Find where the given text appears and provide that cell's center as [x, y] coordinate. 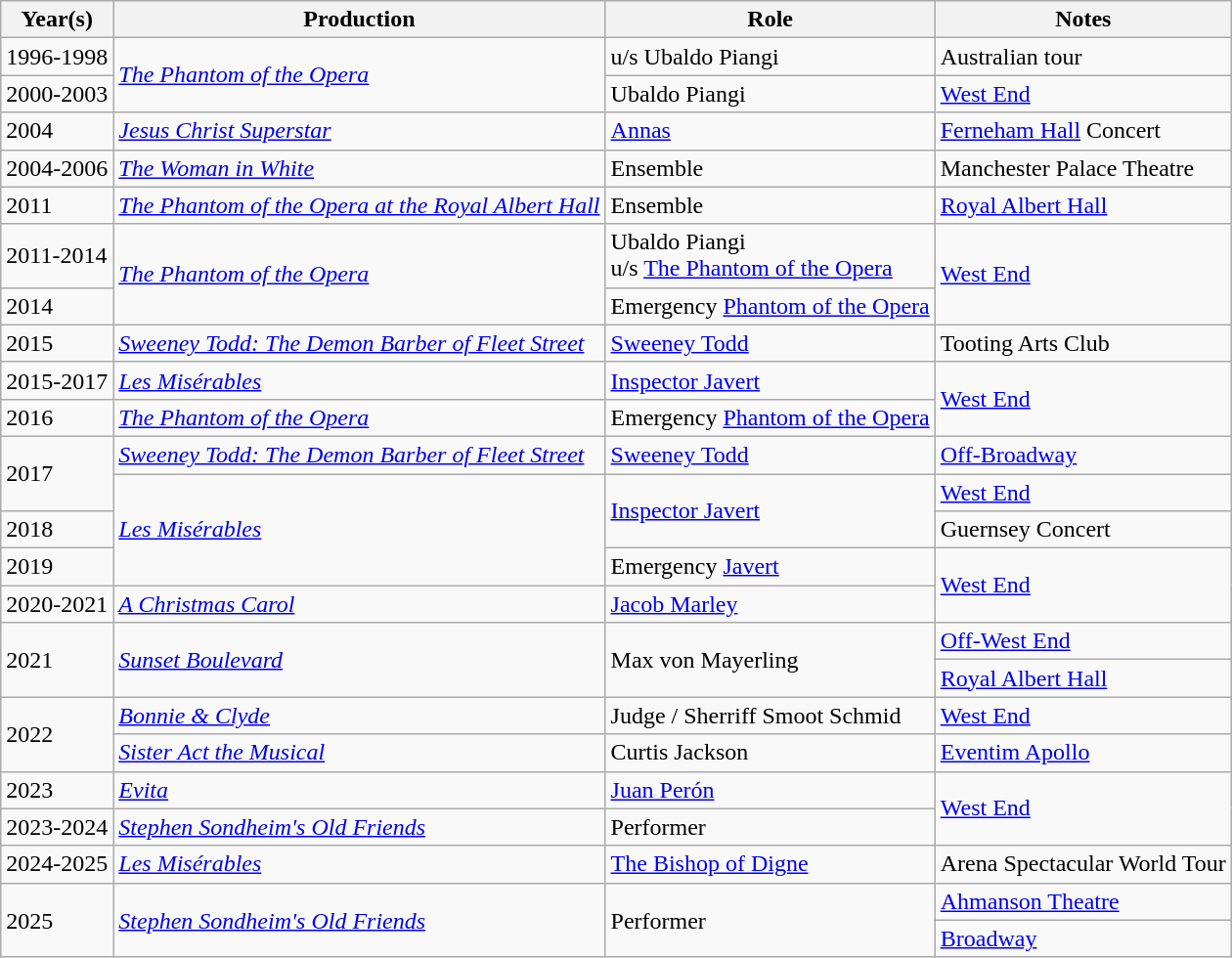
2023-2024 [57, 827]
2023 [57, 790]
2011-2014 [57, 256]
Ferneham Hall Concert [1083, 131]
Ubaldo Piangiu/s The Phantom of the Opera [770, 256]
Jesus Christ Superstar [360, 131]
Curtis Jackson [770, 753]
Arena Spectacular World Tour [1083, 864]
2004 [57, 131]
Guernsey Concert [1083, 530]
Juan Perón [770, 790]
Bonnie & Clyde [360, 716]
Eventim Apollo [1083, 753]
Ubaldo Piangi [770, 94]
Tooting Arts Club [1083, 343]
2014 [57, 306]
A Christmas Carol [360, 604]
Evita [360, 790]
Year(s) [57, 20]
Off-Broadway [1083, 455]
2000-2003 [57, 94]
The Woman in White [360, 168]
2022 [57, 734]
Sister Act the Musical [360, 753]
2004-2006 [57, 168]
2011 [57, 205]
Sunset Boulevard [360, 660]
The Bishop of Digne [770, 864]
Manchester Palace Theatre [1083, 168]
2021 [57, 660]
Max von Mayerling [770, 660]
Off-West End [1083, 641]
Role [770, 20]
Production [360, 20]
2018 [57, 530]
Notes [1083, 20]
Jacob Marley [770, 604]
Australian tour [1083, 57]
1996-1998 [57, 57]
Broadway [1083, 938]
2016 [57, 417]
2020-2021 [57, 604]
Emergency Javert [770, 567]
The Phantom of the Opera at the Royal Albert Hall [360, 205]
2015-2017 [57, 380]
Annas [770, 131]
u/s Ubaldo Piangi [770, 57]
2025 [57, 920]
2024-2025 [57, 864]
Ahmanson Theatre [1083, 901]
2019 [57, 567]
2015 [57, 343]
Judge / Sherriff Smoot Schmid [770, 716]
2017 [57, 473]
